Provide the [x, y] coordinate of the cell's center where the given text is located.  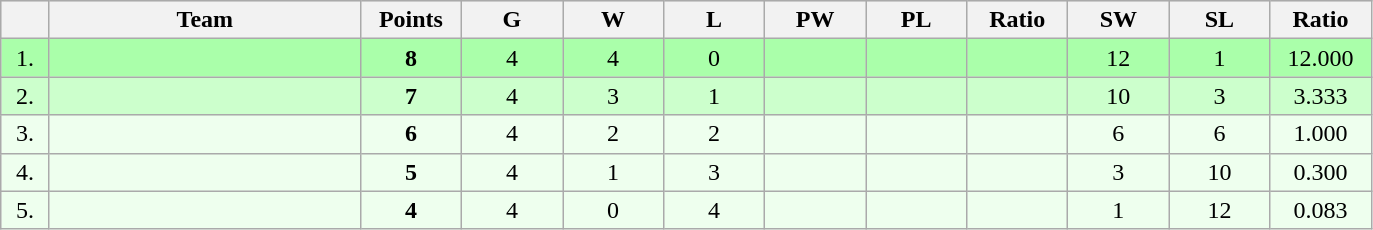
PW [816, 20]
7 [410, 96]
1. [26, 58]
Points [410, 20]
W [612, 20]
PL [916, 20]
L [714, 20]
1.000 [1320, 134]
5 [410, 172]
3. [26, 134]
12.000 [1320, 58]
2. [26, 96]
0.300 [1320, 172]
Team [204, 20]
G [512, 20]
3.333 [1320, 96]
5. [26, 210]
0.083 [1320, 210]
SL [1220, 20]
4. [26, 172]
SW [1118, 20]
8 [410, 58]
